Output the (x, y) coordinate of the center of the cell containing the given text.  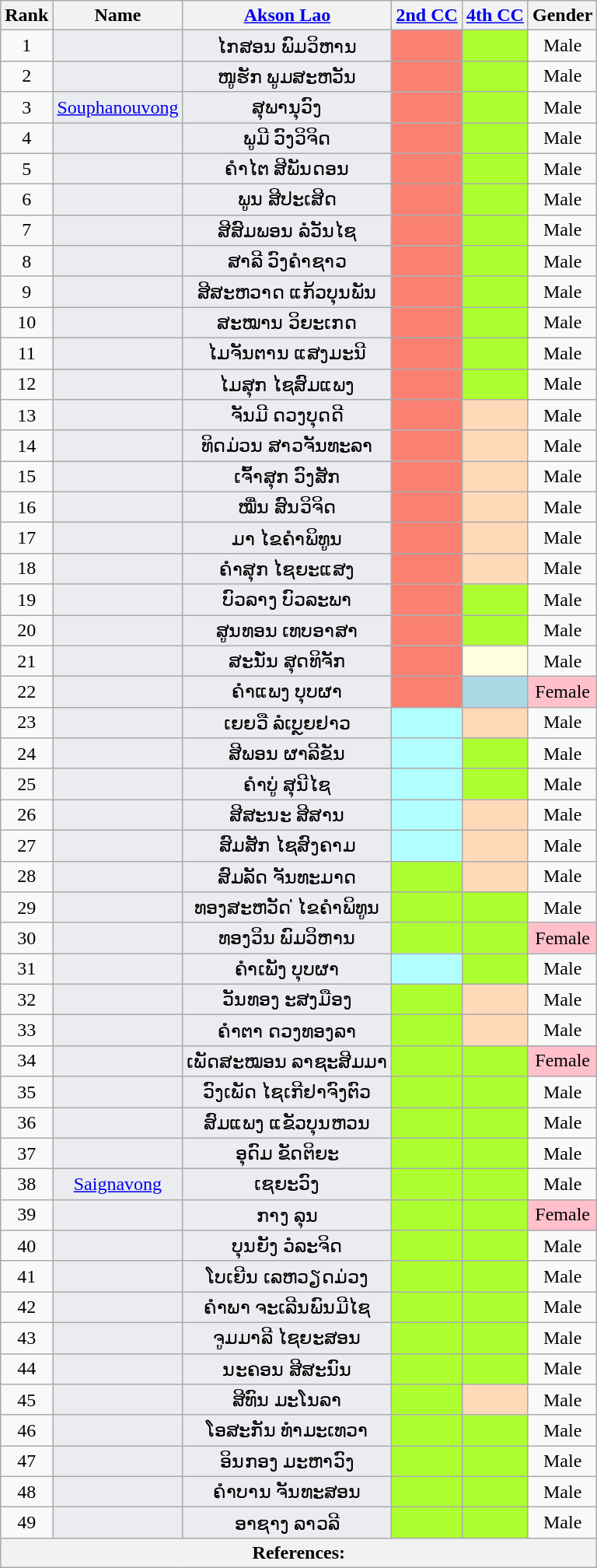
21 (26, 661)
44 (26, 1369)
ບຸນຍັງ ວໍລະຈິດ (288, 1246)
2 (26, 76)
46 (26, 1430)
ໜູຮັກ ພູມສະຫວັນ (288, 76)
14 (26, 446)
ທອງສະຫວັດ ່ໄຂຄຳພິທູນ (288, 908)
ໂອສະກັນ ທໍາມະເທວາ (288, 1430)
17 (26, 538)
ວົງເພັດ ໄຊເກີຢາຈົງຕົວ (288, 1092)
Gender (562, 16)
ສີສົມພອນ ລໍວັນໄຊ (288, 230)
ພູນ ສີປະເສີດ (288, 200)
27 (26, 845)
ຄຳເພັງ ບຸບຜາ (288, 969)
22 (26, 692)
ຄຳພາ ຈະເລີນພົນມີໄຊ (288, 1307)
28 (26, 877)
ຈັນມີ ດວງບຸດດີ (288, 415)
ອິນກອງ ມະຫາວົງ (288, 1461)
25 (26, 784)
39 (26, 1215)
ຈູມມາລີ ໄຊຍະສອນ (288, 1338)
Saignavong (118, 1185)
6 (26, 200)
36 (26, 1123)
ຄຳບານ ຈັນທະສອນ (288, 1492)
ເຈົ້າສຸກ ວົງສັກ (288, 477)
ມາ ໄຂຄຳພິທູນ (288, 538)
ຄຳບູ່ ສຸນີໄຊ (288, 784)
1 (26, 46)
ສີສະນະ ສີສານ (288, 815)
31 (26, 969)
References: (298, 1552)
ບົວລາງ ບົວລະພາ (288, 600)
ສົມແພງ ແຂັວບຸນຫວນ (288, 1123)
18 (26, 569)
Akson Lao (288, 16)
ໄກສອນ ພົມວິຫານ (288, 46)
9 (26, 292)
32 (26, 999)
ທອງວິນ ພົມວິຫານ (288, 938)
10 (26, 323)
ສາລີ ວົງຄໍາຊາວ (288, 261)
49 (26, 1523)
ສີທົນ ມະໂນລາ (288, 1400)
16 (26, 507)
20 (26, 630)
42 (26, 1307)
29 (26, 908)
ສົມສັກ ໄຊສົງຄາມ (288, 845)
Rank (26, 16)
48 (26, 1492)
2nd CC (427, 16)
ເພັດສະໝອນ ລາຊະສີມມາ (288, 1061)
33 (26, 1031)
ຄໍາໄຕ ສີພັນດອນ (288, 169)
23 (26, 723)
ສີສະຫວາດ ແກ້ວບຸນພັນ (288, 292)
ຄຳຕາ ດວງທອງລາ (288, 1031)
4th CC (494, 16)
40 (26, 1246)
24 (26, 754)
ວັນທອງ ະສງມືອງ (288, 999)
26 (26, 815)
ອຸດົມ ຂັດຕິຍະ (288, 1153)
ເຊຍະວົງ (288, 1185)
38 (26, 1185)
ໄມສຸກ ໄຊສົມແພງ (288, 384)
34 (26, 1061)
41 (26, 1276)
30 (26, 938)
ພູມີ ວົງວິຈິດ (288, 138)
Name (118, 16)
ເຍຍວື ລໍເບຼຍຢາວ (288, 723)
35 (26, 1092)
47 (26, 1461)
ສະໝານ ວິຍະເກດ (288, 323)
5 (26, 169)
Souphanouvong (118, 107)
ໂບເຍີນ ເລຫວຽດມ່ວງ (288, 1276)
13 (26, 415)
37 (26, 1153)
19 (26, 600)
ສຸພານຸວົງ (288, 107)
ກາງ ລຸນ (288, 1215)
7 (26, 230)
8 (26, 261)
ຄຳແພງ ບຸບຜາ (288, 692)
ອາຊາງ ລາວລີ (288, 1523)
ສົມລັດ ຈັນທະມາດ (288, 877)
ສະນັ່ນ ສຸດທິຈັກ (288, 661)
ທິດມ່ວນ ສາວຈັນທະລາ (288, 446)
ນະຄອນ ສີສະນົນ (288, 1369)
ສູນທອນ ເທບອາສາ (288, 630)
45 (26, 1400)
3 (26, 107)
11 (26, 353)
15 (26, 477)
ໝື່ນ ສົນວິຈິດ (288, 507)
4 (26, 138)
ຄຳສຸກ ໄຊຍະແສງ (288, 569)
ສີພອນ ຜາລີຂັນ (288, 754)
ໄມຈັນຕານ ແສງມະນີ (288, 353)
43 (26, 1338)
12 (26, 384)
